Detect which cell encompasses the target text, then output its [X, Y] center coordinate. 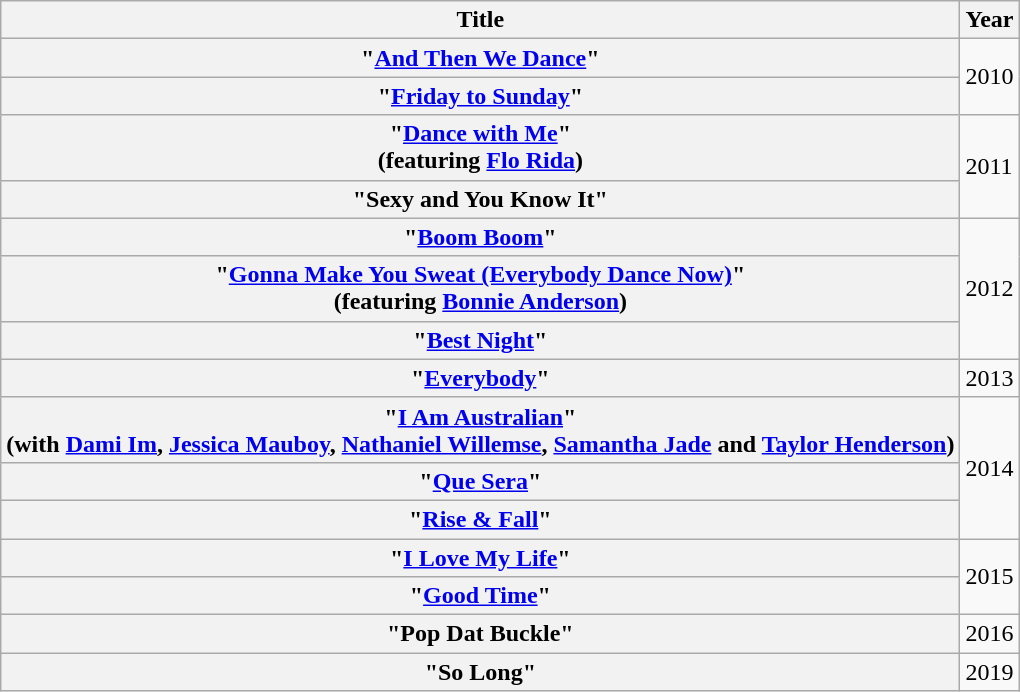
"Everybody" [480, 378]
"So Long" [480, 672]
Year [990, 20]
"I Am Australian"(with Dami Im, Jessica Mauboy, Nathaniel Willemse, Samantha Jade and Taylor Henderson) [480, 430]
"And Then We Dance" [480, 58]
"Que Sera" [480, 481]
"Boom Boom" [480, 237]
2014 [990, 468]
"Friday to Sunday" [480, 96]
Title [480, 20]
2012 [990, 288]
2016 [990, 634]
"Sexy and You Know It" [480, 199]
"I Love My Life" [480, 557]
"Dance with Me"(featuring Flo Rida) [480, 148]
2015 [990, 576]
"Good Time" [480, 596]
2019 [990, 672]
"Rise & Fall" [480, 519]
2011 [990, 166]
"Best Night" [480, 340]
2013 [990, 378]
"Gonna Make You Sweat (Everybody Dance Now)"(featuring Bonnie Anderson) [480, 288]
2010 [990, 77]
"Pop Dat Buckle" [480, 634]
